Locate the cell with the specified text and output its (x, y) center coordinate. 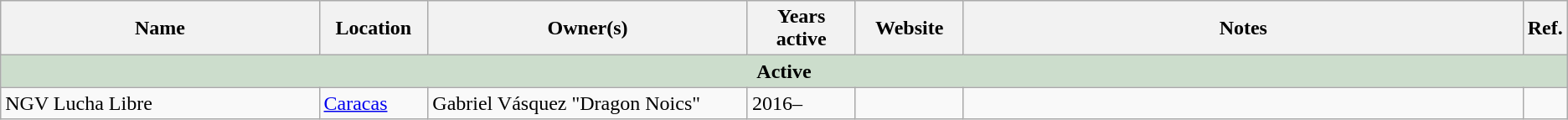
Caracas (374, 103)
Years active (801, 29)
Location (374, 29)
NGV Lucha Libre (160, 103)
2016– (801, 103)
Notes (1243, 29)
Ref. (1545, 29)
Website (910, 29)
Active (784, 71)
Gabriel Vásquez "Dragon Noics" (588, 103)
Owner(s) (588, 29)
Name (160, 29)
